Capture the cell that displays the provided text and extract its (x, y) central coordinate. 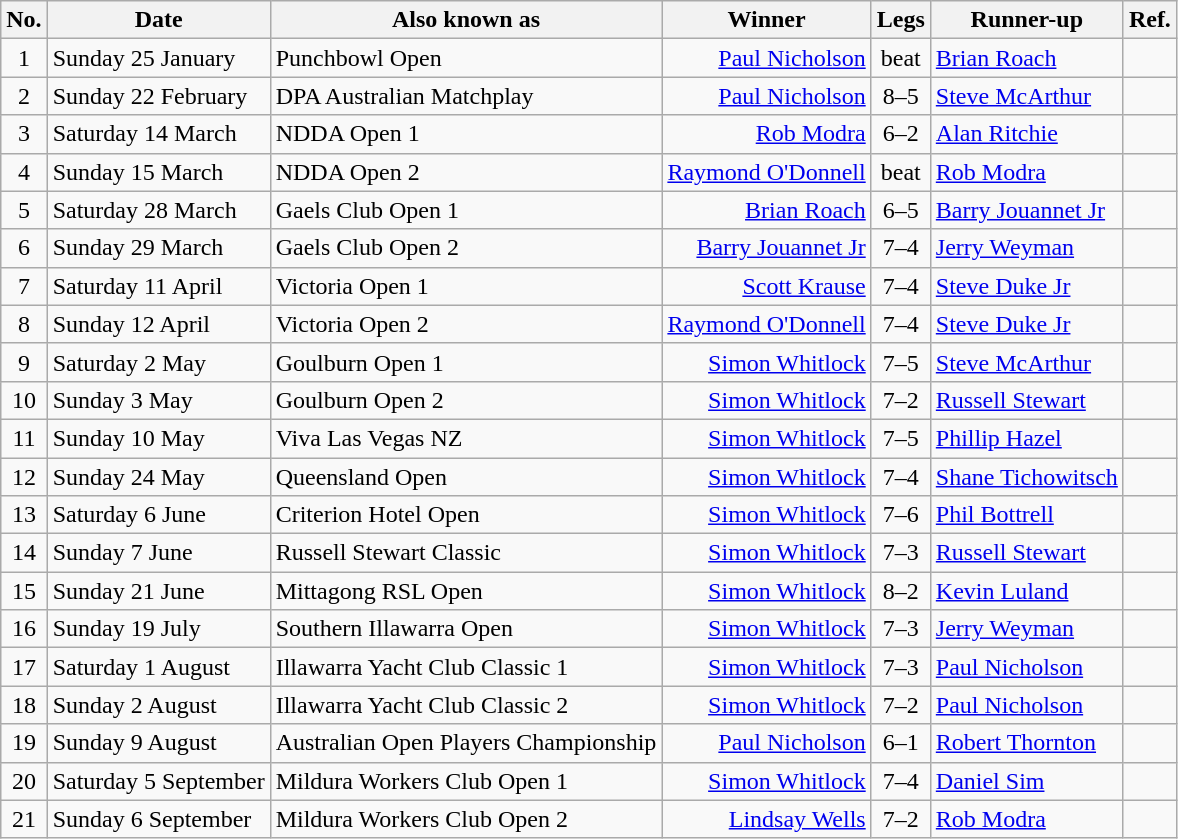
13 (24, 515)
Legs (900, 20)
18 (24, 705)
Queensland Open (466, 477)
3 (24, 134)
16 (24, 629)
8–5 (900, 96)
21 (24, 819)
Criterion Hotel Open (466, 515)
Saturday 11 April (158, 286)
No. (24, 20)
Sunday 7 June (158, 553)
Lindsay Wells (766, 819)
Goulburn Open 1 (466, 362)
Sunday 10 May (158, 438)
Sunday 6 September (158, 819)
Sunday 9 August (158, 743)
Punchbowl Open (466, 58)
7 (24, 286)
Robert Thornton (1026, 743)
2 (24, 96)
4 (24, 172)
Alan Ritchie (1026, 134)
8–2 (900, 591)
Runner-up (1026, 20)
20 (24, 781)
6 (24, 248)
6–2 (900, 134)
Sunday 15 March (158, 172)
Viva Las Vegas NZ (466, 438)
Illawarra Yacht Club Classic 1 (466, 667)
5 (24, 210)
Gaels Club Open 2 (466, 248)
8 (24, 324)
DPA Australian Matchplay (466, 96)
Gaels Club Open 1 (466, 210)
Daniel Sim (1026, 781)
Southern Illawarra Open (466, 629)
Saturday 5 September (158, 781)
Sunday 2 August (158, 705)
12 (24, 477)
Russell Stewart Classic (466, 553)
Phillip Hazel (1026, 438)
Goulburn Open 2 (466, 400)
Mittagong RSL Open (466, 591)
6–5 (900, 210)
Saturday 14 March (158, 134)
17 (24, 667)
Sunday 24 May (158, 477)
Date (158, 20)
Also known as (466, 20)
Saturday 2 May (158, 362)
Victoria Open 2 (466, 324)
Sunday 19 July (158, 629)
19 (24, 743)
Ref. (1150, 20)
Sunday 12 April (158, 324)
1 (24, 58)
Victoria Open 1 (466, 286)
15 (24, 591)
Sunday 22 February (158, 96)
NDDA Open 1 (466, 134)
7–6 (900, 515)
Saturday 6 June (158, 515)
11 (24, 438)
Australian Open Players Championship (466, 743)
9 (24, 362)
14 (24, 553)
10 (24, 400)
Kevin Luland (1026, 591)
Sunday 3 May (158, 400)
Sunday 25 January (158, 58)
Scott Krause (766, 286)
6–1 (900, 743)
Winner (766, 20)
Saturday 1 August (158, 667)
Mildura Workers Club Open 1 (466, 781)
Mildura Workers Club Open 2 (466, 819)
Sunday 21 June (158, 591)
Sunday 29 March (158, 248)
NDDA Open 2 (466, 172)
Illawarra Yacht Club Classic 2 (466, 705)
Shane Tichowitsch (1026, 477)
Phil Bottrell (1026, 515)
Saturday 28 March (158, 210)
